Find where the given text appears and provide that cell's center as [x, y] coordinate. 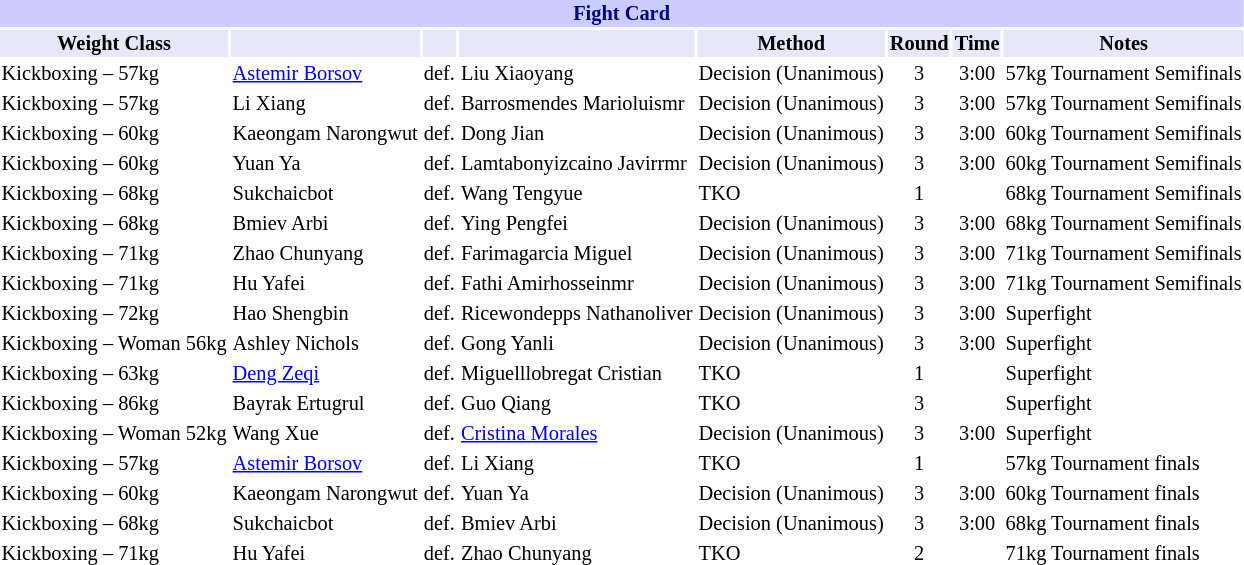
68kg Tournament finals [1124, 524]
Ricewondepps Nathanoliver [576, 314]
Kickboxing – 63kg [114, 374]
Lamtabonyizcaino Javirrmr [576, 164]
Ying Pengfei [576, 224]
Miguelllobregat Cristian [576, 374]
Hu Yafei [325, 284]
60kg Tournament finals [1124, 494]
Deng Zeqi [325, 374]
Notes [1124, 44]
Cristina Morales [576, 434]
57kg Tournament finals [1124, 464]
Dong Jian [576, 134]
Ashley Nichols [325, 344]
Fathi Amirhosseinmr [576, 284]
Fight Card [622, 14]
Guo Qiang [576, 404]
Hao Shengbin [325, 314]
Weight Class [114, 44]
Method [791, 44]
Time [977, 44]
Barrosmendes Marioluismr [576, 104]
Kickboxing – Woman 52kg [114, 434]
Kickboxing – 72kg [114, 314]
Liu Xiaoyang [576, 74]
Gong Yanli [576, 344]
Kickboxing – 86kg [114, 404]
Bayrak Ertugrul [325, 404]
Wang Xue [325, 434]
Farimagarcia Miguel [576, 254]
Kickboxing – Woman 56kg [114, 344]
Round [919, 44]
Zhao Chunyang [325, 254]
Wang Tengyue [576, 194]
